Scan for the cell matching the given text and deliver its [x, y] coordinate at center. 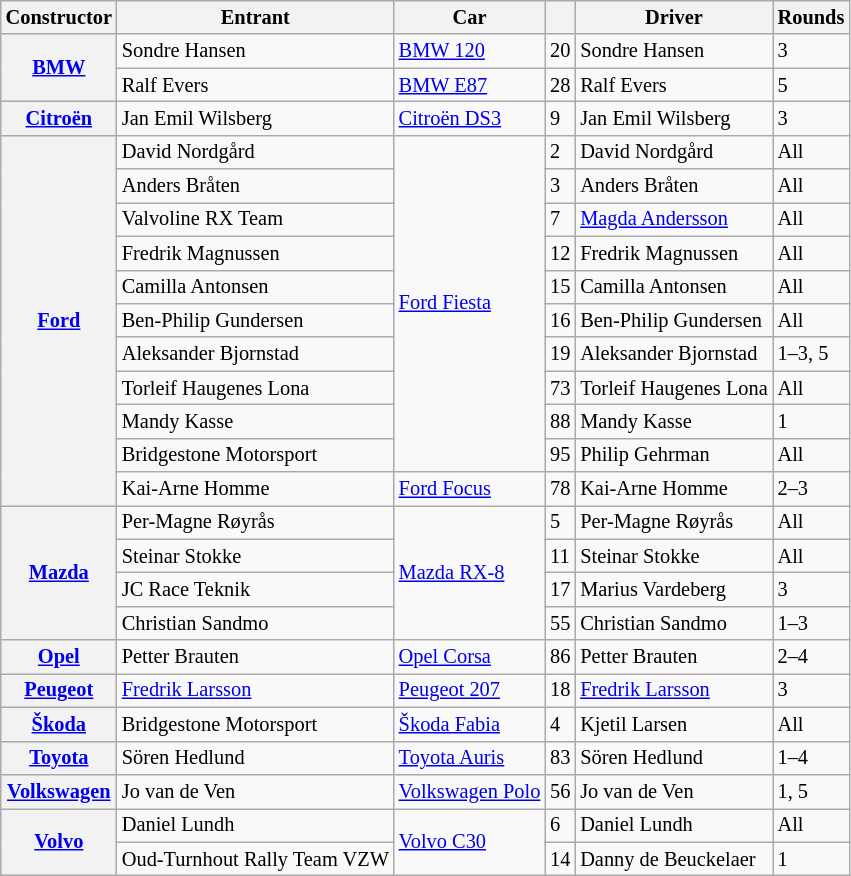
Opel [59, 657]
Volvo [59, 842]
Volkswagen [59, 791]
Marius Vardeberg [674, 589]
73 [560, 388]
6 [560, 825]
Mazda [59, 572]
Citroën [59, 118]
4 [560, 724]
1, 5 [812, 791]
Philip Gehrman [674, 455]
1–4 [812, 758]
18 [560, 690]
2 [560, 152]
78 [560, 489]
BMW [59, 68]
Constructor [59, 17]
Oud-Turnhout Rally Team VZW [256, 859]
2–4 [812, 657]
Citroën DS3 [470, 118]
Toyota [59, 758]
Mazda RX-8 [470, 572]
7 [560, 219]
Kjetil Larsen [674, 724]
Volvo C30 [470, 842]
Peugeot 207 [470, 690]
BMW 120 [470, 51]
11 [560, 556]
15 [560, 287]
28 [560, 85]
Škoda [59, 724]
12 [560, 253]
Ford Fiesta [470, 304]
55 [560, 623]
Driver [674, 17]
9 [560, 118]
56 [560, 791]
88 [560, 421]
Volkswagen Polo [470, 791]
1–3 [812, 623]
Peugeot [59, 690]
86 [560, 657]
83 [560, 758]
Valvoline RX Team [256, 219]
1–3, 5 [812, 354]
JC Race Teknik [256, 589]
19 [560, 354]
Škoda Fabia [470, 724]
17 [560, 589]
Ford Focus [470, 489]
2–3 [812, 489]
BMW E87 [470, 85]
Entrant [256, 17]
Car [470, 17]
Magda Andersson [674, 219]
14 [560, 859]
Danny de Beuckelaer [674, 859]
Toyota Auris [470, 758]
Ford [59, 320]
Rounds [812, 17]
20 [560, 51]
16 [560, 320]
95 [560, 455]
Opel Corsa [470, 657]
